Return the [X, Y] coordinate for the center point of the cell that contains the specified text.  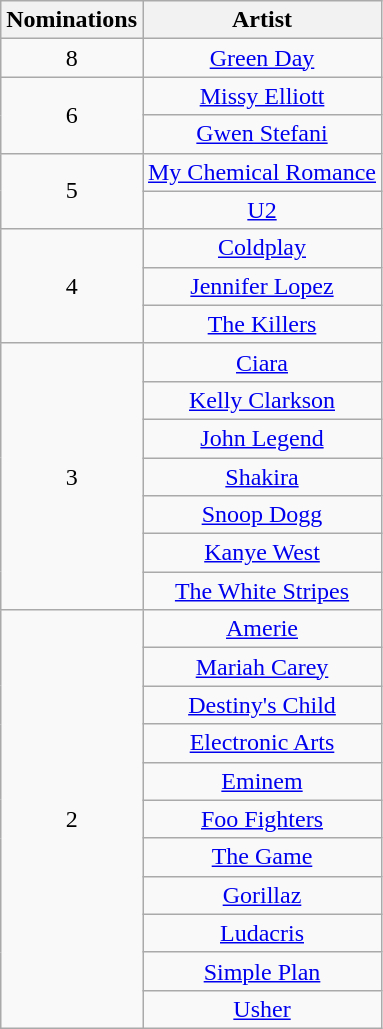
Ludacris [262, 933]
8 [72, 58]
Amerie [262, 629]
Missy Elliott [262, 96]
U2 [262, 210]
Coldplay [262, 248]
3 [72, 476]
4 [72, 286]
Artist [262, 20]
My Chemical Romance [262, 172]
John Legend [262, 438]
Eminem [262, 781]
Usher [262, 1009]
Electronic Arts [262, 743]
Jennifer Lopez [262, 286]
Green Day [262, 58]
The Game [262, 857]
Foo Fighters [262, 819]
Mariah Carey [262, 667]
Simple Plan [262, 971]
6 [72, 115]
Gwen Stefani [262, 134]
Kanye West [262, 553]
Snoop Dogg [262, 515]
Destiny's Child [262, 705]
2 [72, 820]
Gorillaz [262, 895]
The Killers [262, 324]
5 [72, 191]
The White Stripes [262, 591]
Shakira [262, 477]
Nominations [72, 20]
Ciara [262, 362]
Kelly Clarkson [262, 400]
